Determine the [X, Y] coordinate at the center of the cell enclosing the given text.  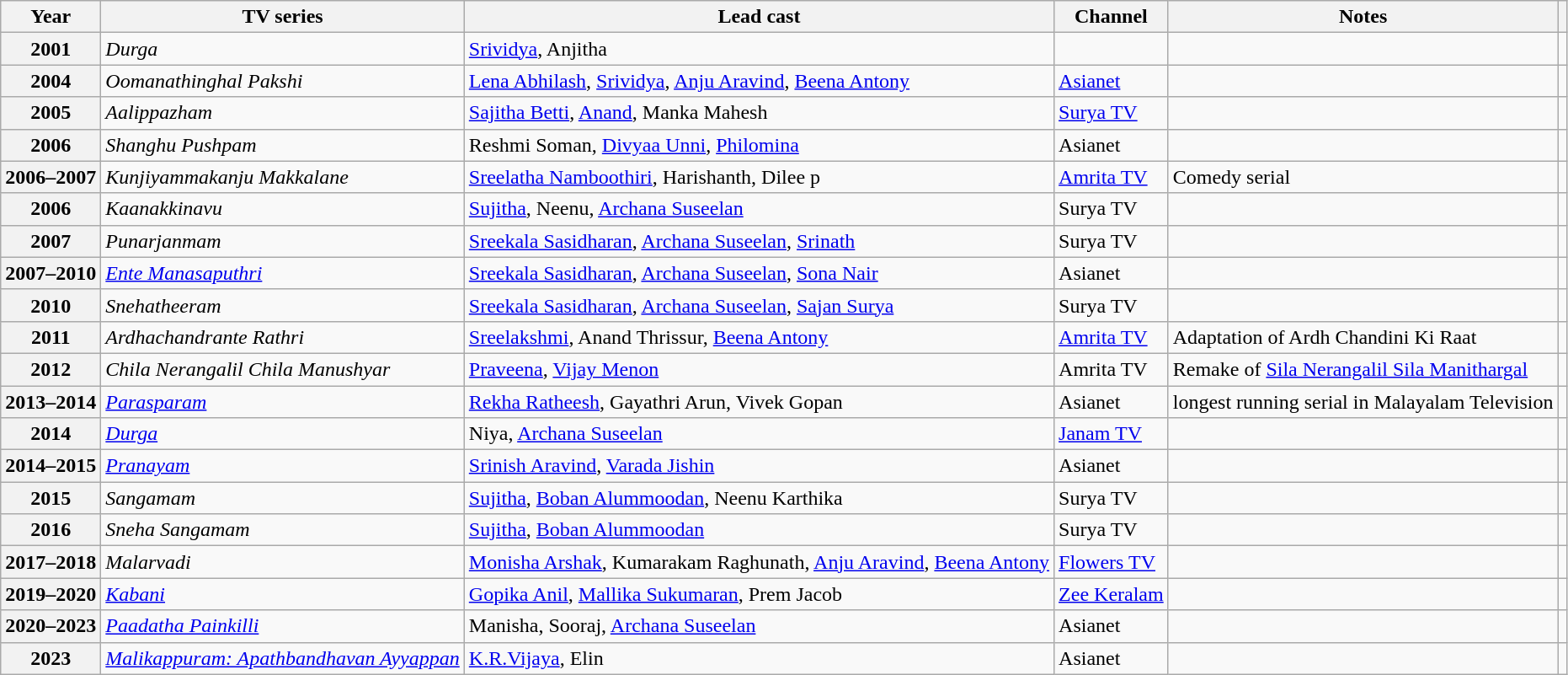
Notes [1363, 17]
Comedy serial [1363, 177]
Sujitha, Boban Alummoodan, Neenu Karthika [759, 498]
Janam TV [1112, 434]
2019–2020 [51, 594]
Sajitha Betti, Anand, Manka Mahesh [759, 113]
2017–2018 [51, 562]
TV series [283, 17]
Chila Nerangalil Chila Manushyar [283, 369]
Zee Keralam [1112, 594]
Adaptation of Ardh Chandini Ki Raat [1363, 337]
2006–2007 [51, 177]
Manisha, Sooraj, Archana Suseelan [759, 626]
Monisha Arshak, Kumarakam Raghunath, Anju Aravind, Beena Antony [759, 562]
Remake of Sila Nerangalil Sila Manithargal [1363, 369]
Snehatheeram [283, 305]
Channel [1112, 17]
Paadatha Painkilli [283, 626]
Malarvadi [283, 562]
Year [51, 17]
2014–2015 [51, 466]
Lead cast [759, 17]
Parasparam [283, 402]
Flowers TV [1112, 562]
2007–2010 [51, 273]
2015 [51, 498]
K.R.Vijaya, Elin [759, 658]
2012 [51, 369]
Kabani [283, 594]
longest running serial in Malayalam Television [1363, 402]
Aalippazham [283, 113]
Ardhachandrante Rathri [283, 337]
Pranayam [283, 466]
2004 [51, 81]
Sreelatha Namboothiri, Harishanth, Dilee p [759, 177]
Punarjanmam [283, 241]
Sangamam [283, 498]
Rekha Ratheesh, Gayathri Arun, Vivek Gopan [759, 402]
Sreekala Sasidharan, Archana Suseelan, Sona Nair [759, 273]
Niya, Archana Suseelan [759, 434]
Srividya, Anjitha [759, 49]
Oomanathinghal Pakshi [283, 81]
Ente Manasaputhri [283, 273]
2007 [51, 241]
2013–2014 [51, 402]
2001 [51, 49]
Srinish Aravind, Varada Jishin [759, 466]
Reshmi Soman, Divyaa Unni, Philomina [759, 145]
Lena Abhilash, Srividya, Anju Aravind, Beena Antony [759, 81]
Kaanakkinavu [283, 209]
Gopika Anil, Mallika Sukumaran, Prem Jacob [759, 594]
2011 [51, 337]
Sujitha, Boban Alummoodan [759, 530]
Shanghu Pushpam [283, 145]
Sneha Sangamam [283, 530]
Sreelakshmi, Anand Thrissur, Beena Antony [759, 337]
Sreekala Sasidharan, Archana Suseelan, Sajan Surya [759, 305]
Praveena, Vijay Menon [759, 369]
2023 [51, 658]
Sreekala Sasidharan, Archana Suseelan, Srinath [759, 241]
2016 [51, 530]
Kunjiyammakanju Makkalane [283, 177]
2020–2023 [51, 626]
Sujitha, Neenu, Archana Suseelan [759, 209]
2014 [51, 434]
2005 [51, 113]
Malikappuram: Apathbandhavan Ayyappan [283, 658]
2010 [51, 305]
